Return the (x, y) coordinate for the center point of the cell that contains the specified text.  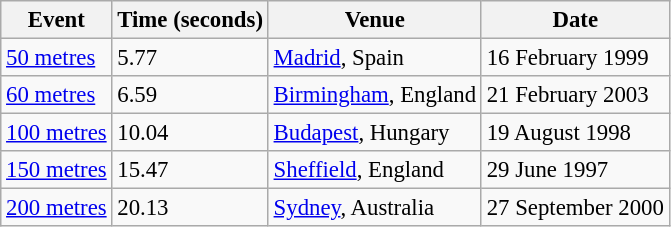
15.47 (190, 170)
Birmingham, England (374, 95)
Budapest, Hungary (374, 133)
Date (575, 20)
100 metres (56, 133)
Sheffield, England (374, 170)
60 metres (56, 95)
29 June 1997 (575, 170)
27 September 2000 (575, 208)
Event (56, 20)
Madrid, Spain (374, 58)
200 metres (56, 208)
Time (seconds) (190, 20)
150 metres (56, 170)
19 August 1998 (575, 133)
Sydney, Australia (374, 208)
10.04 (190, 133)
21 February 2003 (575, 95)
20.13 (190, 208)
5.77 (190, 58)
Venue (374, 20)
50 metres (56, 58)
6.59 (190, 95)
16 February 1999 (575, 58)
